Capture the cell that displays the provided text and extract its [x, y] central coordinate. 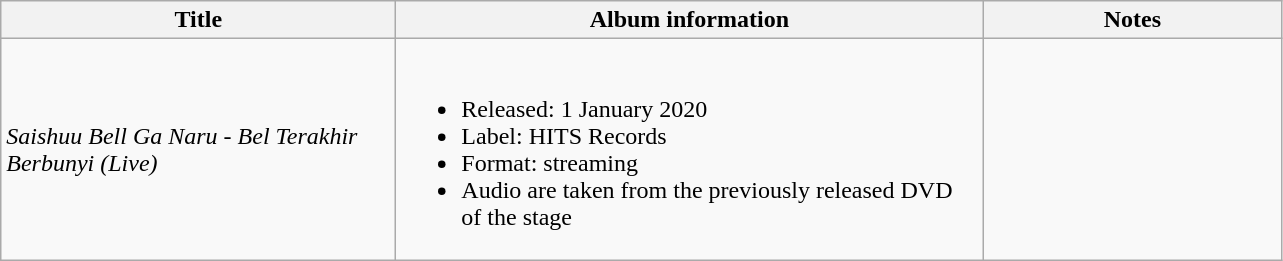
Saishuu Bell Ga Naru - Bel Terakhir Berbunyi (Live) [198, 150]
Album information [690, 20]
Notes [1132, 20]
Title [198, 20]
Released: 1 January 2020Label: HITS RecordsFormat: streamingAudio are taken from the previously released DVD of the stage [690, 150]
